Search for the cell housing the specified text and yield its [X, Y] center coordinate. 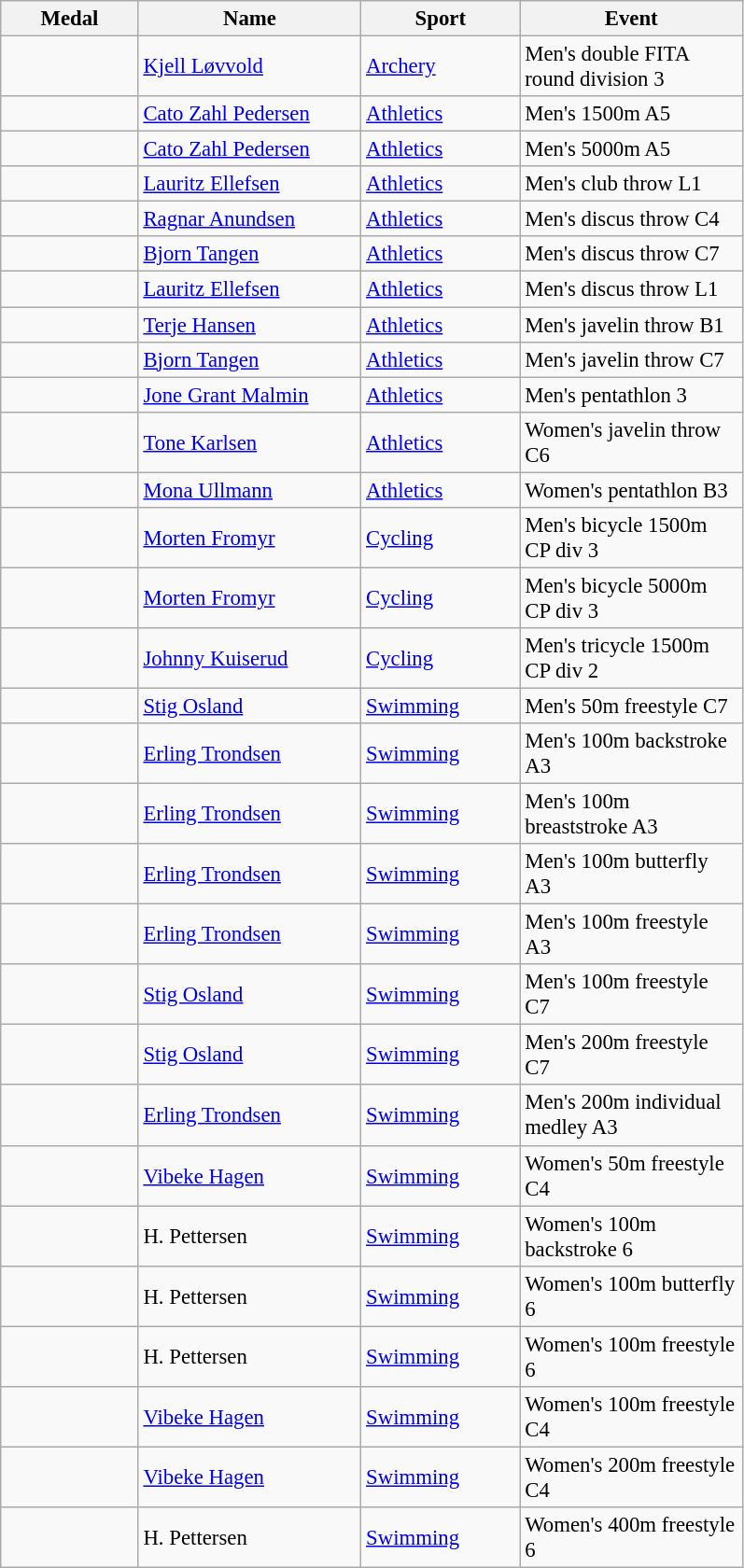
Medal [69, 19]
Women's 100m freestyle C4 [631, 1417]
Women's 100m butterfly 6 [631, 1295]
Men's tricycle 1500m CP div 2 [631, 659]
Women's 100m backstroke 6 [631, 1236]
Tone Karlsen [250, 442]
Ragnar Anundsen [250, 219]
Men's discus throw C4 [631, 219]
Men's bicycle 1500m CP div 3 [631, 538]
Name [250, 19]
Men's 100m breaststroke A3 [631, 814]
Men's 200m freestyle C7 [631, 1055]
Men's 50m freestyle C7 [631, 706]
Women's javelin throw C6 [631, 442]
Sport [441, 19]
Men's discus throw L1 [631, 289]
Men's double FITA round division 3 [631, 67]
Men's 100m freestyle A3 [631, 935]
Men's javelin throw C7 [631, 359]
Kjell Løvvold [250, 67]
Men's club throw L1 [631, 184]
Event [631, 19]
Women's 50m freestyle C4 [631, 1176]
Terje Hansen [250, 325]
Men's javelin throw B1 [631, 325]
Archery [441, 67]
Women's pentathlon B3 [631, 490]
Men's 1500m A5 [631, 114]
Men's bicycle 5000m CP div 3 [631, 597]
Johnny Kuiserud [250, 659]
Women's 200m freestyle C4 [631, 1477]
Men's 100m freestyle C7 [631, 995]
Men's 100m butterfly A3 [631, 874]
Women's 400m freestyle 6 [631, 1538]
Women's 100m freestyle 6 [631, 1357]
Men's discus throw C7 [631, 255]
Men's 200m individual medley A3 [631, 1116]
Men's pentathlon 3 [631, 395]
Men's 5000m A5 [631, 149]
Mona Ullmann [250, 490]
Jone Grant Malmin [250, 395]
Men's 100m backstroke A3 [631, 754]
